Locate the cell with the specified text and output its (X, Y) center coordinate. 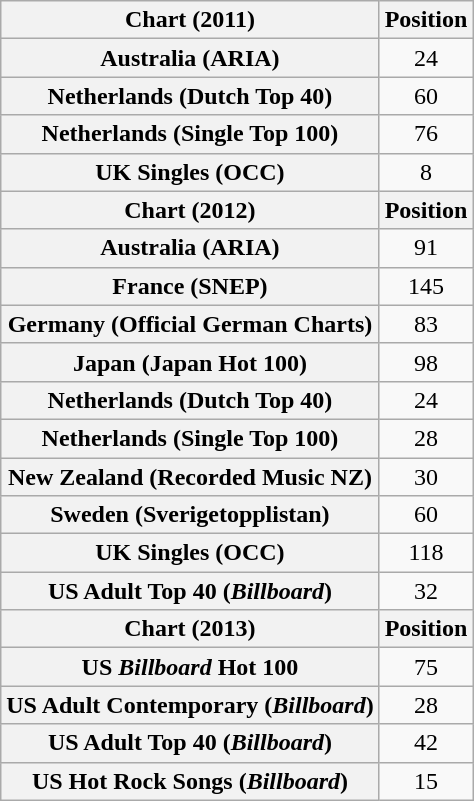
118 (426, 553)
75 (426, 667)
15 (426, 781)
Germany (Official German Charts) (190, 324)
91 (426, 248)
Japan (Japan Hot 100) (190, 362)
US Hot Rock Songs (Billboard) (190, 781)
Chart (2011) (190, 20)
8 (426, 172)
France (SNEP) (190, 286)
76 (426, 134)
32 (426, 591)
98 (426, 362)
42 (426, 743)
83 (426, 324)
US Adult Contemporary (Billboard) (190, 705)
145 (426, 286)
30 (426, 477)
Sweden (Sverigetopplistan) (190, 515)
Chart (2013) (190, 629)
US Billboard Hot 100 (190, 667)
Chart (2012) (190, 210)
New Zealand (Recorded Music NZ) (190, 477)
